Find where the given text appears and provide that cell's center as [X, Y] coordinate. 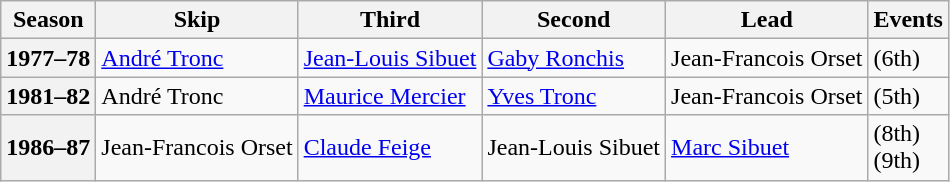
Gaby Ronchis [574, 58]
(5th) [908, 96]
(8th) (9th) [908, 148]
Season [48, 20]
Claude Feige [390, 148]
Maurice Mercier [390, 96]
Marc Sibuet [767, 148]
(6th) [908, 58]
1977–78 [48, 58]
Yves Tronc [574, 96]
Skip [197, 20]
Third [390, 20]
Events [908, 20]
Second [574, 20]
Lead [767, 20]
1981–82 [48, 96]
1986–87 [48, 148]
